For the text-containing cell, return its midpoint in [x, y] coordinate format. 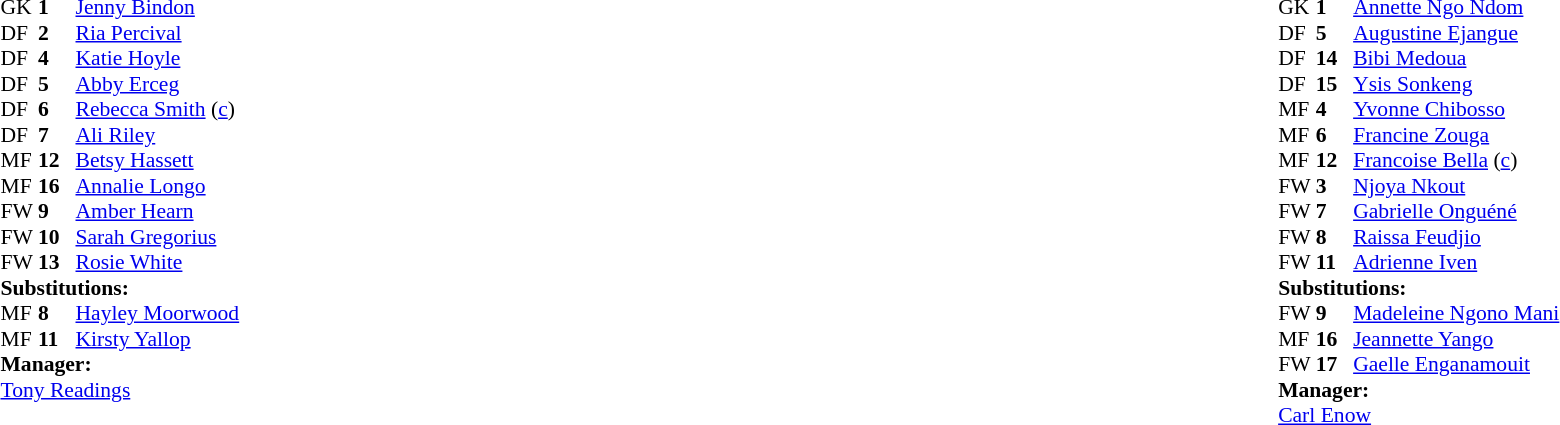
Gabrielle Onguéné [1456, 211]
Bibi Medoua [1456, 59]
15 [1335, 84]
3 [1335, 186]
Madeleine Ngono Mani [1456, 313]
Raissa Feudjio [1456, 237]
13 [57, 263]
17 [1335, 365]
Ali Riley [158, 135]
Ria Percival [158, 33]
Amber Hearn [158, 211]
Hayley Moorwood [158, 313]
Sarah Gregorius [158, 237]
2 [57, 33]
Njoya Nkout [1456, 186]
Adrienne Iven [1456, 263]
Tony Readings [120, 390]
Gaelle Enganamouit [1456, 365]
Betsy Hassett [158, 161]
Annalie Longo [158, 186]
Kirsty Yallop [158, 339]
Yvonne Chibosso [1456, 109]
Augustine Ejangue [1456, 33]
Rebecca Smith (c) [158, 109]
14 [1335, 59]
Ysis Sonkeng [1456, 84]
Katie Hoyle [158, 59]
Francine Zouga [1456, 135]
Rosie White [158, 263]
Abby Erceg [158, 84]
Francoise Bella (c) [1456, 161]
Jeannette Yango [1456, 339]
10 [57, 237]
